Locate the cell with the specified text and output its [x, y] center coordinate. 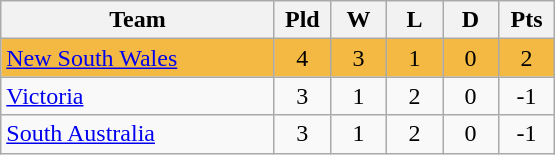
W [358, 20]
4 [302, 58]
Victoria [138, 96]
Pts [527, 20]
D [470, 20]
Pld [302, 20]
L [414, 20]
New South Wales [138, 58]
Team [138, 20]
South Australia [138, 134]
